Scan for the cell matching the given text and deliver its (X, Y) coordinate at center. 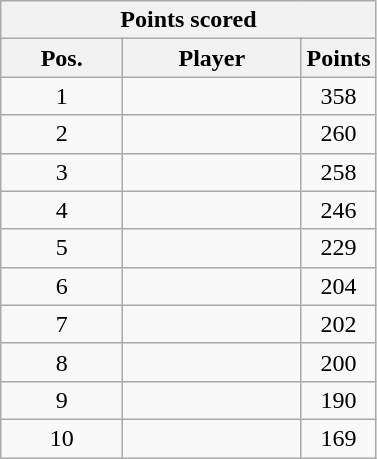
10 (62, 438)
358 (338, 96)
1 (62, 96)
169 (338, 438)
Points scored (188, 20)
260 (338, 134)
5 (62, 248)
200 (338, 362)
258 (338, 172)
2 (62, 134)
190 (338, 400)
7 (62, 324)
204 (338, 286)
202 (338, 324)
8 (62, 362)
Points (338, 58)
3 (62, 172)
Pos. (62, 58)
4 (62, 210)
229 (338, 248)
6 (62, 286)
246 (338, 210)
9 (62, 400)
Player (212, 58)
